Locate the cell with the specified text and output its (x, y) center coordinate. 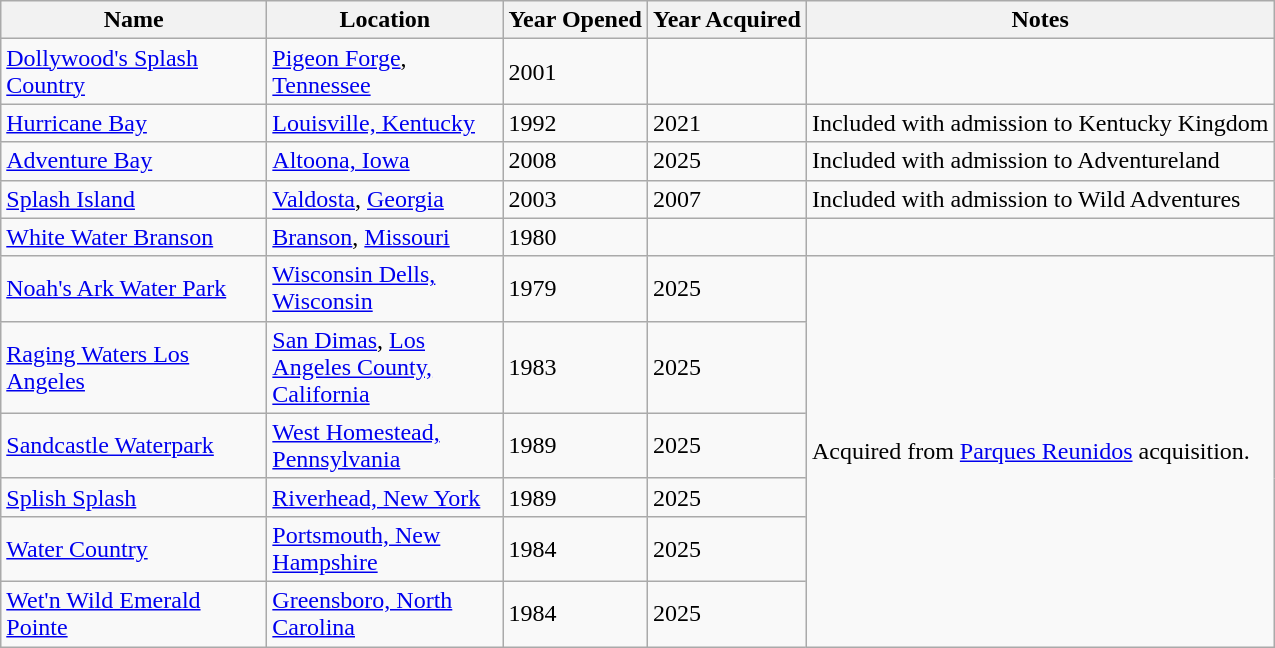
Adventure Bay (134, 161)
Splish Splash (134, 497)
2001 (576, 72)
Raging Waters Los Angeles (134, 367)
Greensboro, North Carolina (385, 614)
1983 (576, 367)
Included with admission to Kentucky Kingdom (1040, 123)
Pigeon Forge, Tennessee (385, 72)
Noah's Ark Water Park (134, 288)
2021 (728, 123)
Included with admission to Wild Adventures (1040, 199)
2007 (728, 199)
San Dimas, Los Angeles County, California (385, 367)
2008 (576, 161)
Wisconsin Dells, Wisconsin (385, 288)
Riverhead, New York (385, 497)
Year Opened (576, 20)
Location (385, 20)
Sandcastle Waterpark (134, 446)
Hurricane Bay (134, 123)
Branson, Missouri (385, 237)
West Homestead, Pennsylvania (385, 446)
Included with admission to Adventureland (1040, 161)
1980 (576, 237)
White Water Branson (134, 237)
Wet'n Wild Emerald Pointe (134, 614)
2003 (576, 199)
Water Country (134, 548)
Portsmouth, New Hampshire (385, 548)
Acquired from Parques Reunidos acquisition. (1040, 451)
Valdosta, Georgia (385, 199)
Dollywood's Splash Country (134, 72)
Louisville, Kentucky (385, 123)
1992 (576, 123)
Altoona, Iowa (385, 161)
1979 (576, 288)
Splash Island (134, 199)
Year Acquired (728, 20)
Notes (1040, 20)
Name (134, 20)
